Identify which cell holds the provided text, then report its (x, y) central coordinate. 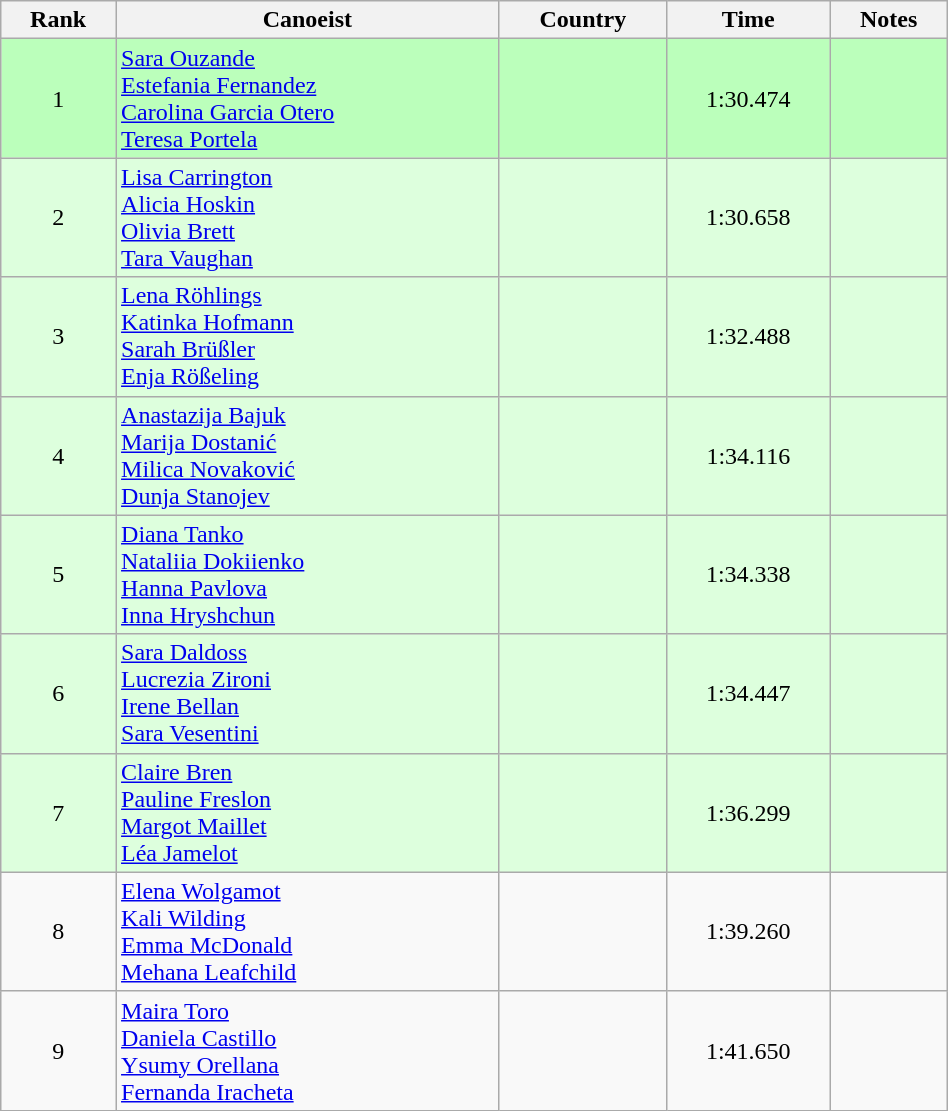
Time (748, 20)
1 (58, 98)
Lena RöhlingsKatinka HofmannSarah BrüßlerEnja Rößeling (308, 336)
1:32.488 (748, 336)
7 (58, 812)
Canoeist (308, 20)
1:34.447 (748, 694)
1:39.260 (748, 932)
1:34.338 (748, 574)
1:41.650 (748, 1050)
1:36.299 (748, 812)
Rank (58, 20)
1:30.474 (748, 98)
Country (582, 20)
4 (58, 456)
9 (58, 1050)
1:34.116 (748, 456)
Sara OuzandeEstefania FernandezCarolina Garcia OteroTeresa Portela (308, 98)
Sara DaldossLucrezia ZironiIrene BellanSara Vesentini (308, 694)
Notes (888, 20)
6 (58, 694)
Lisa CarringtonAlicia HoskinOlivia BrettTara Vaughan (308, 218)
2 (58, 218)
Claire BrenPauline FreslonMargot MailletLéa Jamelot (308, 812)
3 (58, 336)
Elena WolgamotKali WildingEmma McDonaldMehana Leafchild (308, 932)
5 (58, 574)
Diana TankoNataliia DokiienkoHanna PavlovaInna Hryshchun (308, 574)
Anastazija BajukMarija DostanićMilica NovakovićDunja Stanojev (308, 456)
8 (58, 932)
1:30.658 (748, 218)
Maira ToroDaniela CastilloYsumy OrellanaFernanda Iracheta (308, 1050)
